Search for the cell housing the specified text and yield its [X, Y] center coordinate. 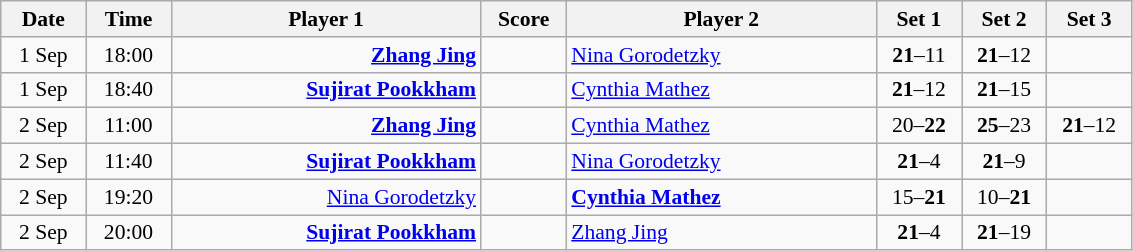
Player 2 [721, 19]
20–22 [918, 126]
Score [524, 19]
Time [128, 19]
10–21 [1004, 197]
Set 2 [1004, 19]
18:40 [128, 90]
15–21 [918, 197]
21–19 [1004, 233]
11:40 [128, 162]
18:00 [128, 55]
Set 3 [1090, 19]
Date [44, 19]
21–9 [1004, 162]
Player 1 [326, 19]
11:00 [128, 126]
19:20 [128, 197]
25–23 [1004, 126]
20:00 [128, 233]
Set 1 [918, 19]
21–15 [1004, 90]
21–11 [918, 55]
